From the cell containing the given text, extract its center point as [X, Y] coordinate. 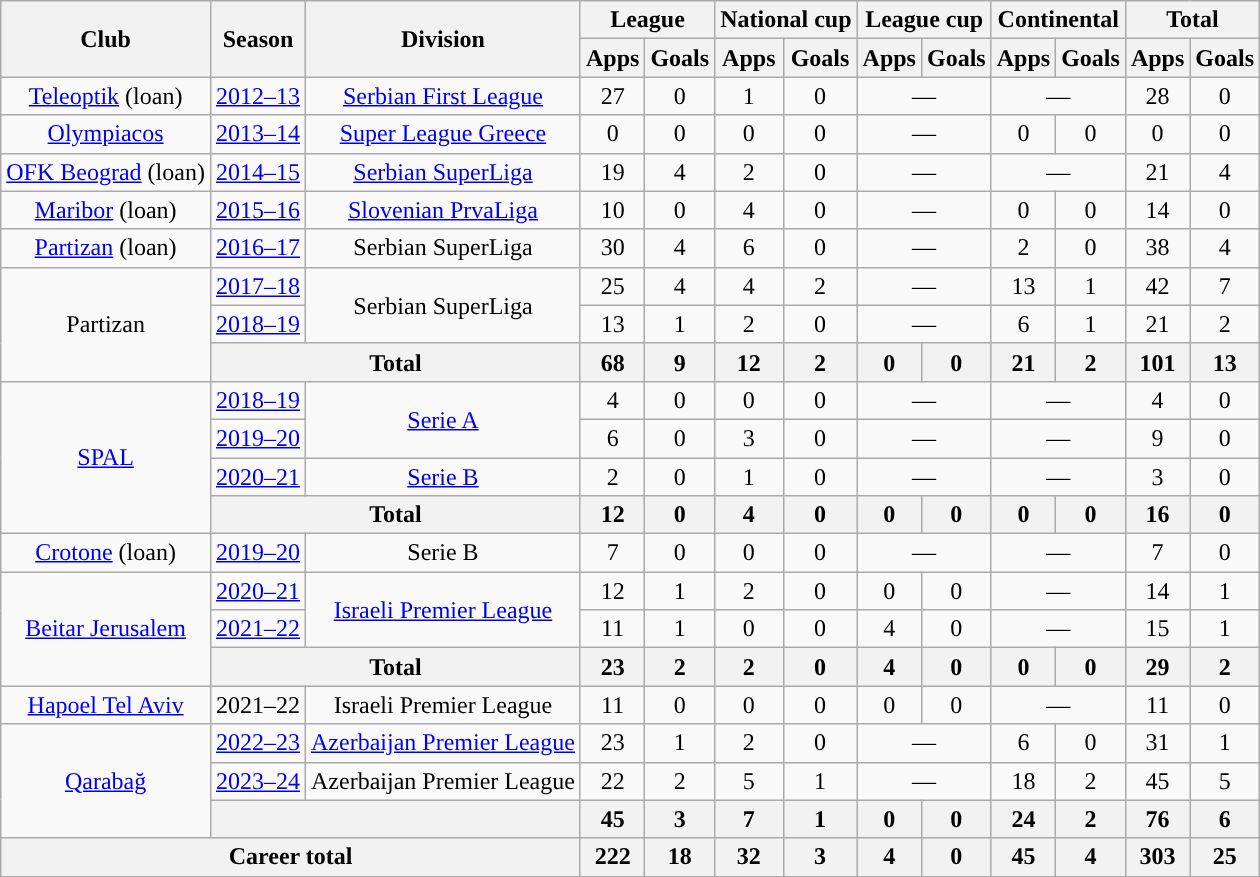
Olympiacos [106, 134]
Partizan [106, 324]
Season [258, 39]
303 [1157, 857]
2022–23 [258, 743]
2013–14 [258, 134]
32 [749, 857]
League cup [924, 20]
24 [1023, 819]
10 [612, 210]
Serbian First League [444, 96]
Maribor (loan) [106, 210]
38 [1157, 248]
OFK Beograd (loan) [106, 172]
2012–13 [258, 96]
League [647, 20]
2014–15 [258, 172]
29 [1157, 667]
2016–17 [258, 248]
15 [1157, 629]
101 [1157, 362]
27 [612, 96]
31 [1157, 743]
Beitar Jerusalem [106, 629]
2023–24 [258, 781]
22 [612, 781]
76 [1157, 819]
Hapoel Tel Aviv [106, 705]
Slovenian PrvaLiga [444, 210]
Crotone (loan) [106, 553]
National cup [786, 20]
Serie A [444, 419]
222 [612, 857]
Continental [1058, 20]
Super League Greece [444, 134]
SPAL [106, 457]
Qarabağ [106, 781]
Teleoptik (loan) [106, 96]
19 [612, 172]
2017–18 [258, 286]
68 [612, 362]
Division [444, 39]
2015–16 [258, 210]
Partizan (loan) [106, 248]
30 [612, 248]
42 [1157, 286]
16 [1157, 515]
Club [106, 39]
28 [1157, 96]
Career total [291, 857]
